Return (X, Y) of the center of cell containing provided text 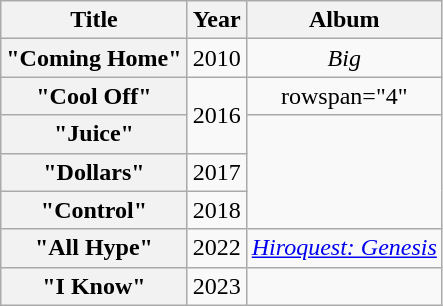
2016 (216, 115)
Big (344, 58)
"I Know" (94, 286)
Title (94, 20)
2022 (216, 248)
2018 (216, 210)
Hiroquest: Genesis (344, 248)
Album (344, 20)
"Dollars" (94, 172)
2017 (216, 172)
"All Hype" (94, 248)
"Coming Home" (94, 58)
2023 (216, 286)
Year (216, 20)
"Control" (94, 210)
"Juice" (94, 134)
2010 (216, 58)
rowspan="4" (344, 96)
"Cool Off" (94, 96)
